Detect which cell encompasses the target text, then output its (X, Y) center coordinate. 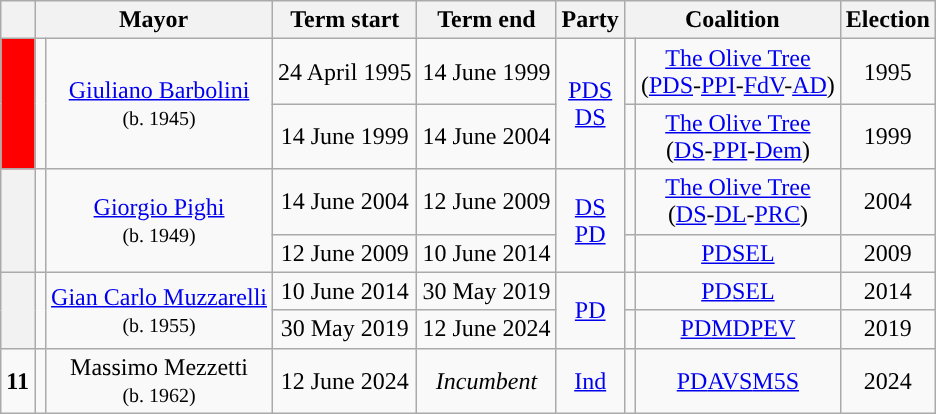
Term start (345, 20)
2019 (888, 329)
The Olive Tree(DS-PPI-Dem) (738, 136)
PDMDPEV (738, 329)
2024 (888, 380)
Giuliano Barbolini (b. 1945) (160, 104)
DSPD (590, 220)
24 April 1995 (345, 72)
2004 (888, 202)
1995 (888, 72)
The Olive Tree(PDS-PPI-FdV-AD) (738, 72)
2009 (888, 253)
Ind (590, 380)
Incumbent (486, 380)
Party (590, 20)
Election (888, 20)
Giorgio Pighi (b. 1949) (160, 220)
Term end (486, 20)
Massimo Mezzetti (b. 1962) (160, 380)
Gian Carlo Muzzarelli (b. 1955) (160, 310)
11 (18, 380)
1999 (888, 136)
Coalition (732, 20)
PD (590, 310)
2014 (888, 291)
PDSDS (590, 104)
The Olive Tree(DS-DL-PRC) (738, 202)
PDAVSM5S (738, 380)
Mayor (153, 20)
